Locate the cell with the specified text and output its [X, Y] center coordinate. 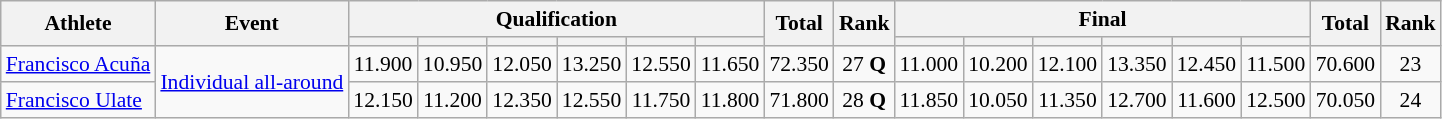
27 Q [864, 64]
70.600 [1346, 64]
12.500 [1276, 100]
11.800 [730, 100]
Qualification [556, 19]
12.050 [522, 64]
28 Q [864, 100]
Final [1102, 19]
23 [1410, 64]
11.750 [660, 100]
11.200 [452, 100]
Event [252, 24]
12.350 [522, 100]
12.100 [1068, 64]
11.000 [928, 64]
11.650 [730, 64]
13.350 [1136, 64]
12.700 [1136, 100]
Francisco Acuña [78, 64]
11.900 [382, 64]
10.050 [998, 100]
70.050 [1346, 100]
Athlete [78, 24]
11.600 [1206, 100]
Individual all-around [252, 82]
12.450 [1206, 64]
71.800 [798, 100]
10.200 [998, 64]
72.350 [798, 64]
10.950 [452, 64]
11.350 [1068, 100]
11.850 [928, 100]
24 [1410, 100]
Francisco Ulate [78, 100]
13.250 [592, 64]
12.150 [382, 100]
11.500 [1276, 64]
